Return [x, y] of the center of cell containing provided text 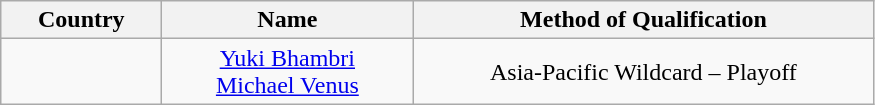
Name [288, 20]
Yuki Bhambri Michael Venus [288, 72]
Method of Qualification [644, 20]
Asia-Pacific Wildcard – Playoff [644, 72]
Country [82, 20]
